Detect which cell encompasses the target text, then output its [x, y] center coordinate. 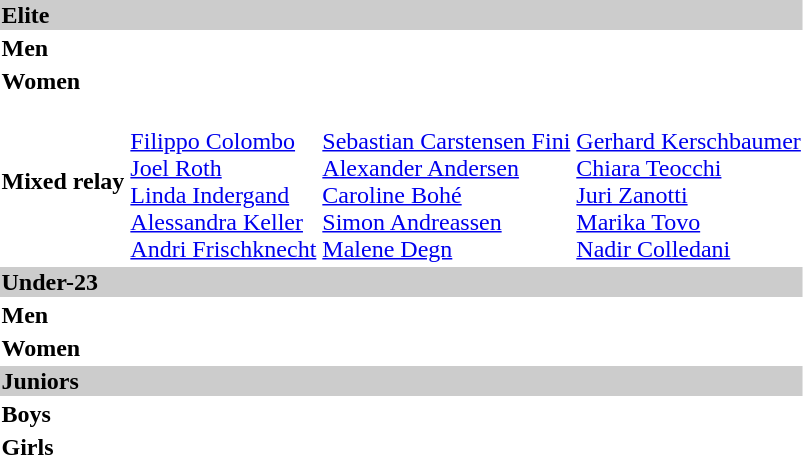
Gerhard KerschbaumerChiara TeocchiJuri ZanottiMarika TovoNadir Colledani [689, 182]
Under-23 [401, 282]
Filippo ColomboJoel RothLinda IndergandAlessandra KellerAndri Frischknecht [224, 182]
Elite [401, 15]
Mixed relay [63, 182]
Juniors [401, 381]
Sebastian Carstensen FiniAlexander AndersenCaroline BohéSimon AndreassenMalene Degn [446, 182]
Boys [63, 414]
